For the text-containing cell, return its midpoint in (x, y) coordinate format. 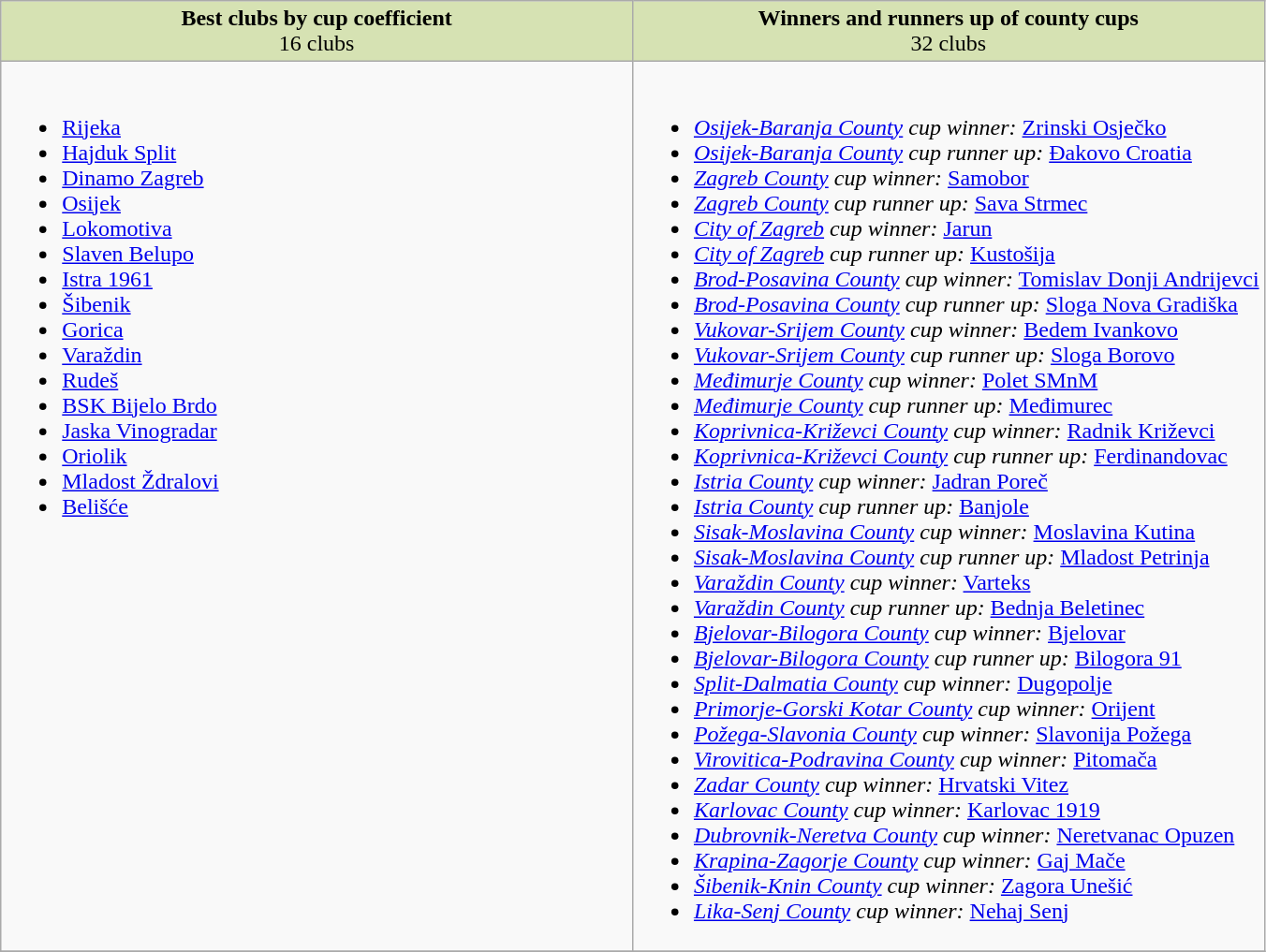
Best clubs by cup coefficient16 clubs (316, 32)
Winners and runners up of county cups32 clubs (948, 32)
